Return (X, Y) of the center of cell containing provided text 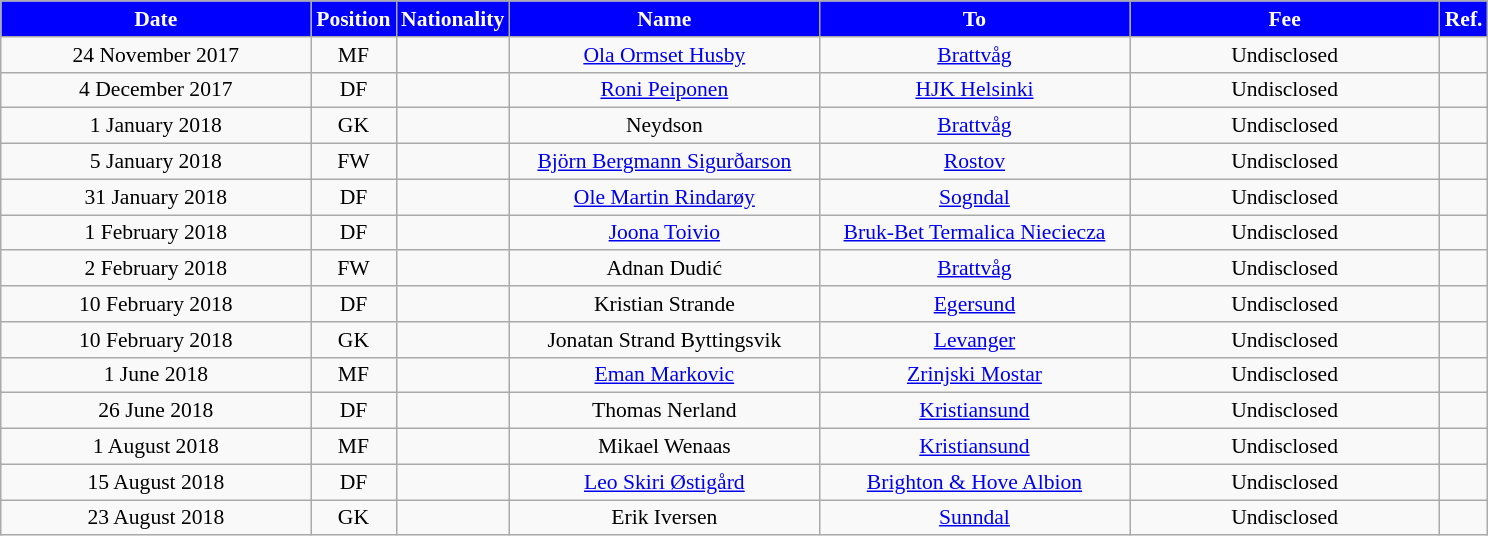
Ref. (1464, 19)
26 June 2018 (156, 411)
Fee (1285, 19)
24 November 2017 (156, 55)
5 January 2018 (156, 162)
Nationality (452, 19)
15 August 2018 (156, 482)
Date (156, 19)
Kristian Strande (664, 304)
Sunndal (974, 518)
Zrinjski Mostar (974, 375)
1 January 2018 (156, 126)
2 February 2018 (156, 269)
Levanger (974, 340)
HJK Helsinki (974, 90)
Björn Bergmann Sigurðarson (664, 162)
31 January 2018 (156, 197)
Brighton & Hove Albion (974, 482)
1 August 2018 (156, 447)
Name (664, 19)
Bruk-Bet Termalica Nieciecza (974, 233)
Egersund (974, 304)
Joona Toivio (664, 233)
Ole Martin Rindarøy (664, 197)
1 June 2018 (156, 375)
Position (354, 19)
Mikael Wenaas (664, 447)
Leo Skiri Østigård (664, 482)
Thomas Nerland (664, 411)
Sogndal (974, 197)
To (974, 19)
Adnan Dudić (664, 269)
Neydson (664, 126)
Rostov (974, 162)
Ola Ormset Husby (664, 55)
Eman Markovic (664, 375)
Jonatan Strand Byttingsvik (664, 340)
23 August 2018 (156, 518)
1 February 2018 (156, 233)
Roni Peiponen (664, 90)
Erik Iversen (664, 518)
4 December 2017 (156, 90)
